Determine the [X, Y] coordinate at the center of the cell enclosing the given text.  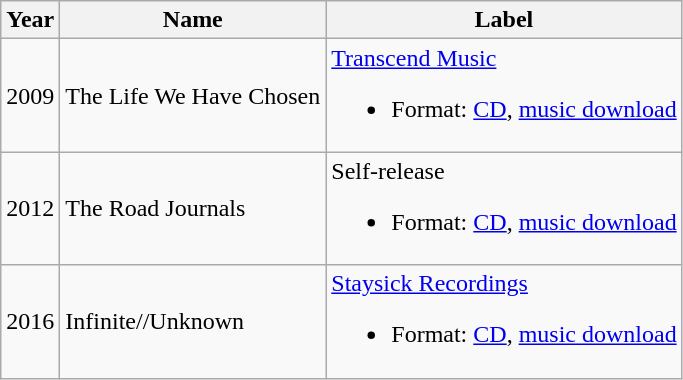
The Life We Have Chosen [193, 96]
Staysick RecordingsFormat: CD, music download [504, 322]
2009 [30, 96]
2016 [30, 322]
2012 [30, 208]
Label [504, 20]
Infinite//Unknown [193, 322]
The Road Journals [193, 208]
Name [193, 20]
Transcend MusicFormat: CD, music download [504, 96]
Self-releaseFormat: CD, music download [504, 208]
Year [30, 20]
